Pinpoint the cell where the given text exists, returning its [x, y] midpoint coordinate. 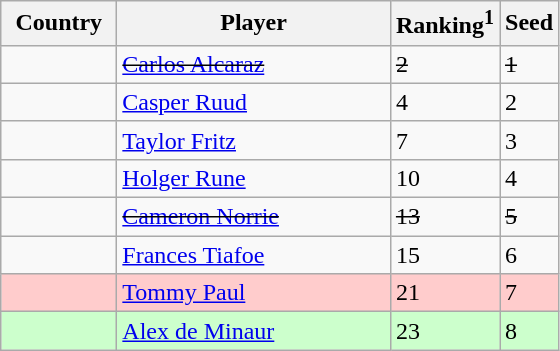
10 [444, 178]
21 [444, 293]
Frances Tiafoe [254, 255]
Holger Rune [254, 178]
Taylor Fritz [254, 140]
Casper Ruud [254, 102]
Carlos Alcaraz [254, 64]
6 [530, 255]
Cameron Norrie [254, 217]
23 [444, 331]
Player [254, 24]
8 [530, 331]
Tommy Paul [254, 293]
3 [530, 140]
Alex de Minaur [254, 331]
15 [444, 255]
5 [530, 217]
1 [530, 64]
Country [59, 24]
Ranking1 [444, 24]
13 [444, 217]
Seed [530, 24]
